Provide the [x, y] coordinate of the cell's center where the given text is located.  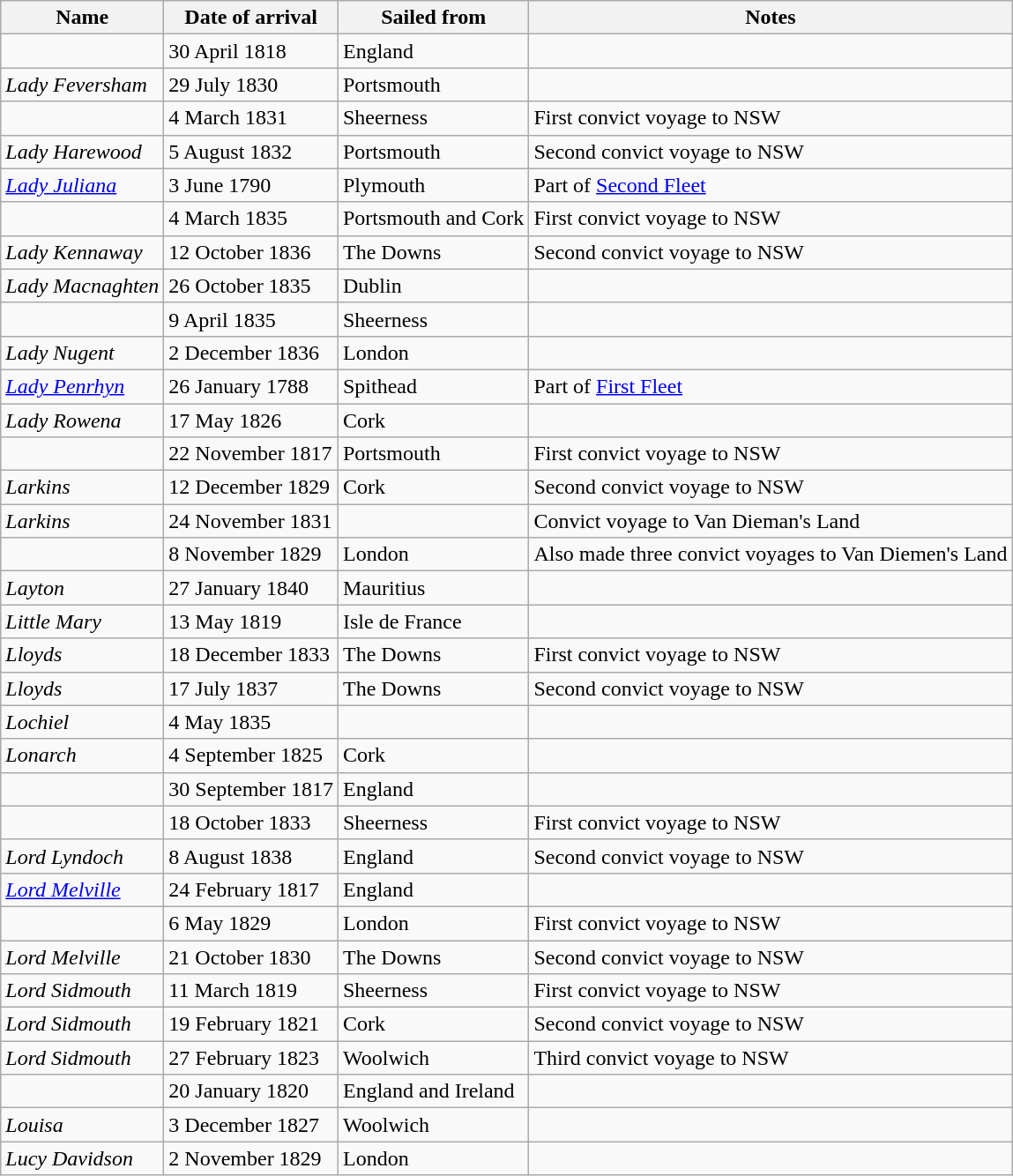
Sailed from [433, 18]
Also made three convict voyages to Van Diemen's Land [771, 555]
24 November 1831 [251, 521]
Convict voyage to Van Dieman's Land [771, 521]
England and Ireland [433, 1091]
Lady Macnaghten [83, 286]
12 December 1829 [251, 488]
6 May 1829 [251, 923]
29 July 1830 [251, 85]
26 January 1788 [251, 386]
Lonarch [83, 755]
19 February 1821 [251, 1024]
20 January 1820 [251, 1091]
Portsmouth and Cork [433, 219]
Lucy Davidson [83, 1158]
Louisa [83, 1125]
Lady Feversham [83, 85]
Lady Rowena [83, 421]
26 October 1835 [251, 286]
Date of arrival [251, 18]
Notes [771, 18]
18 October 1833 [251, 822]
27 January 1840 [251, 588]
4 September 1825 [251, 755]
30 April 1818 [251, 51]
17 May 1826 [251, 421]
Little Mary [83, 621]
Layton [83, 588]
3 June 1790 [251, 185]
Spithead [433, 386]
Lady Nugent [83, 353]
4 March 1831 [251, 118]
Part of Second Fleet [771, 185]
Lady Harewood [83, 152]
5 August 1832 [251, 152]
Lady Penrhyn [83, 386]
8 August 1838 [251, 856]
2 December 1836 [251, 353]
8 November 1829 [251, 555]
Third convict voyage to NSW [771, 1058]
Mauritius [433, 588]
Lochiel [83, 722]
Dublin [433, 286]
2 November 1829 [251, 1158]
Lady Kennaway [83, 252]
27 February 1823 [251, 1058]
Plymouth [433, 185]
13 May 1819 [251, 621]
4 March 1835 [251, 219]
Name [83, 18]
Isle de France [433, 621]
18 December 1833 [251, 655]
21 October 1830 [251, 956]
11 March 1819 [251, 991]
9 April 1835 [251, 319]
3 December 1827 [251, 1125]
Lord Lyndoch [83, 856]
Lady Juliana [83, 185]
17 July 1837 [251, 688]
Part of First Fleet [771, 386]
4 May 1835 [251, 722]
12 October 1836 [251, 252]
22 November 1817 [251, 454]
24 February 1817 [251, 889]
30 September 1817 [251, 789]
